Search for the cell housing the specified text and yield its (X, Y) center coordinate. 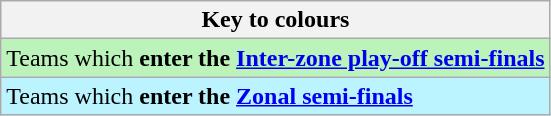
Key to colours (276, 20)
Teams which enter the Inter-zone play-off semi-finals (276, 58)
Teams which enter the Zonal semi-finals (276, 96)
